Extract the (X, Y) coordinate from the center of the cell holding the provided text.  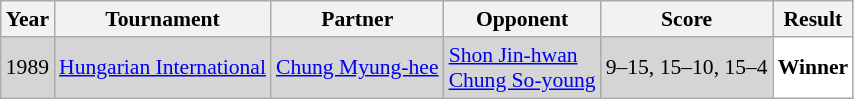
Result (814, 19)
1989 (28, 68)
Shon Jin-hwan Chung So-young (522, 68)
Year (28, 19)
9–15, 15–10, 15–4 (687, 68)
Score (687, 19)
Tournament (162, 19)
Winner (814, 68)
Hungarian International (162, 68)
Partner (358, 19)
Opponent (522, 19)
Chung Myung-hee (358, 68)
